Identify which cell holds the provided text, then report its [X, Y] central coordinate. 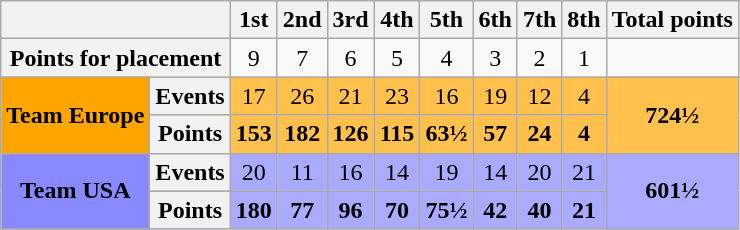
Team USA [76, 191]
7 [302, 58]
96 [350, 210]
5 [397, 58]
Points for placement [116, 58]
153 [254, 134]
Total points [672, 20]
182 [302, 134]
40 [539, 210]
6 [350, 58]
601½ [672, 191]
180 [254, 210]
77 [302, 210]
2 [539, 58]
4th [397, 20]
9 [254, 58]
57 [495, 134]
126 [350, 134]
6th [495, 20]
115 [397, 134]
24 [539, 134]
12 [539, 96]
63½ [446, 134]
8th [584, 20]
1st [254, 20]
3rd [350, 20]
1 [584, 58]
26 [302, 96]
17 [254, 96]
724½ [672, 115]
70 [397, 210]
2nd [302, 20]
23 [397, 96]
75½ [446, 210]
3 [495, 58]
7th [539, 20]
42 [495, 210]
5th [446, 20]
Team Europe [76, 115]
11 [302, 172]
